Find where the given text appears and provide that cell's center as (X, Y) coordinate. 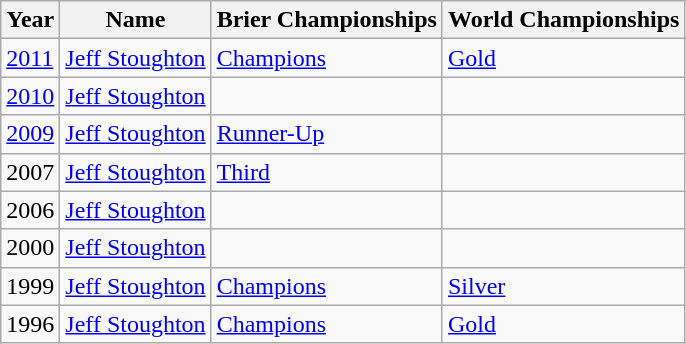
Year (30, 20)
World Championships (563, 20)
Silver (563, 286)
Runner-Up (326, 134)
Brier Championships (326, 20)
2006 (30, 210)
2000 (30, 248)
2011 (30, 58)
2009 (30, 134)
2007 (30, 172)
Name (136, 20)
2010 (30, 96)
1999 (30, 286)
Third (326, 172)
1996 (30, 324)
